Output the (X, Y) coordinate of the center of the cell containing the given text.  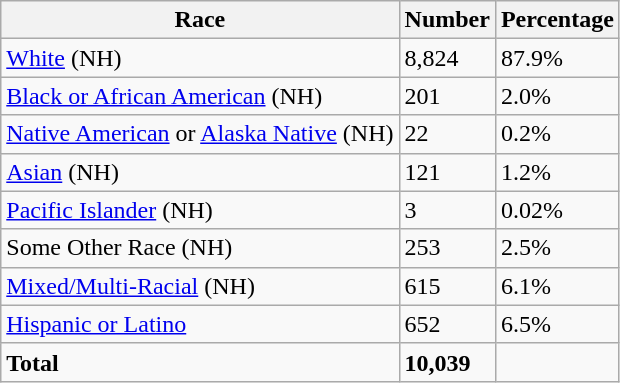
6.1% (557, 286)
Number (447, 20)
0.02% (557, 210)
22 (447, 134)
615 (447, 286)
253 (447, 248)
2.5% (557, 248)
121 (447, 172)
201 (447, 96)
3 (447, 210)
Pacific Islander (NH) (200, 210)
Hispanic or Latino (200, 324)
8,824 (447, 58)
White (NH) (200, 58)
10,039 (447, 362)
Total (200, 362)
Percentage (557, 20)
Native American or Alaska Native (NH) (200, 134)
652 (447, 324)
Race (200, 20)
6.5% (557, 324)
Some Other Race (NH) (200, 248)
Asian (NH) (200, 172)
2.0% (557, 96)
1.2% (557, 172)
Mixed/Multi-Racial (NH) (200, 286)
0.2% (557, 134)
87.9% (557, 58)
Black or African American (NH) (200, 96)
